Detect which cell encompasses the target text, then output its [X, Y] center coordinate. 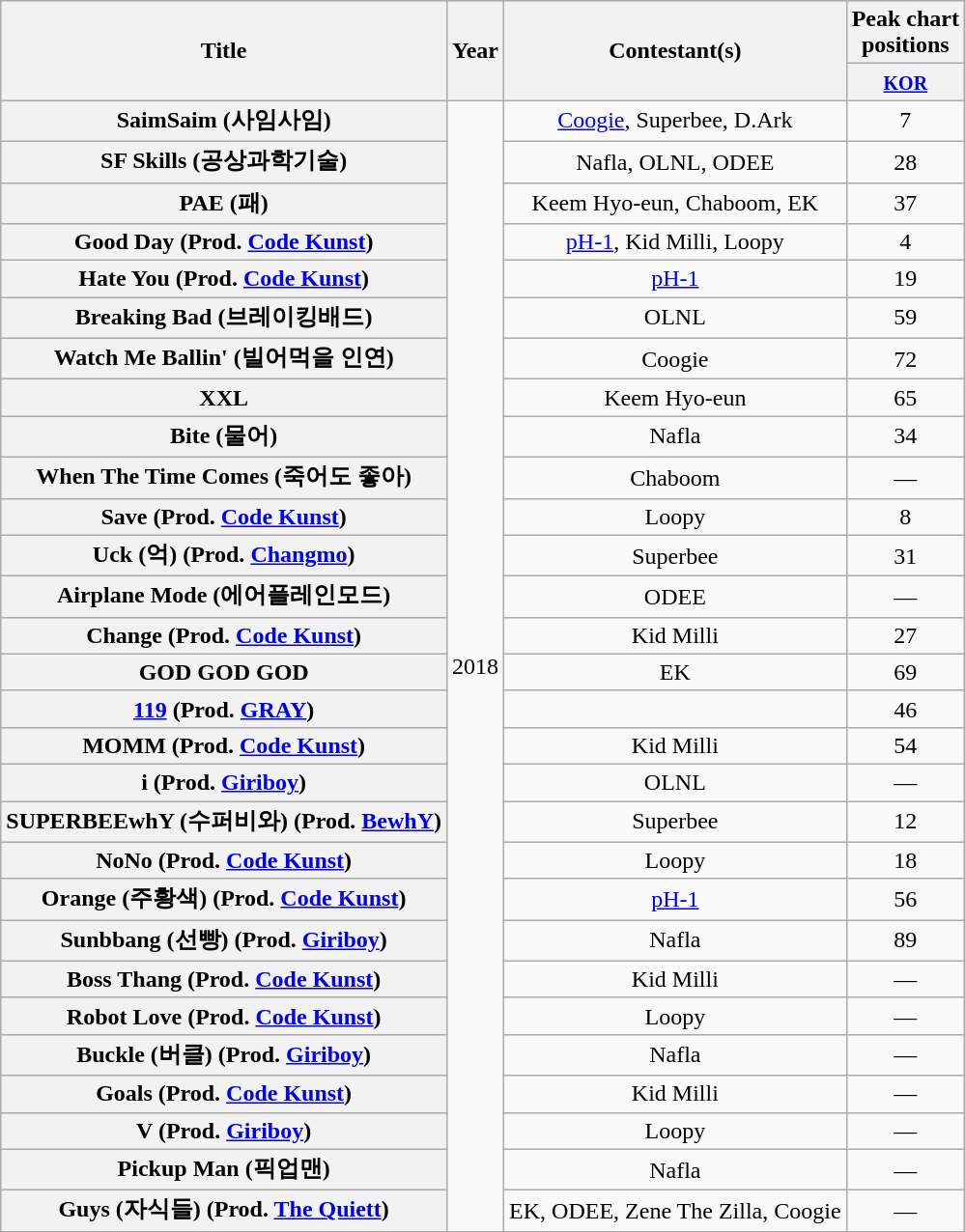
18 [905, 860]
4 [905, 242]
SaimSaim (사임사임) [224, 122]
69 [905, 672]
NoNo (Prod. Code Kunst) [224, 860]
PAE (패) [224, 203]
pH-1, Kid Milli, Loopy [676, 242]
54 [905, 745]
Coogie [676, 359]
89 [905, 940]
Goals (Prod. Code Kunst) [224, 1094]
Bite (물어) [224, 436]
37 [905, 203]
XXL [224, 398]
7 [905, 122]
Title [224, 50]
Breaking Bad (브레이킹배드) [224, 319]
Orange (주황색) (Prod. Code Kunst) [224, 900]
Change (Prod. Code Kunst) [224, 635]
KOR [905, 82]
EK, ODEE, Zene The Zilla, Coogie [676, 1211]
19 [905, 279]
V (Prod. Giriboy) [224, 1131]
Keem Hyo-eun [676, 398]
27 [905, 635]
ODEE [676, 597]
Nafla, OLNL, ODEE [676, 162]
56 [905, 900]
Chaboom [676, 477]
72 [905, 359]
EK [676, 672]
Keem Hyo-eun, Chaboom, EK [676, 203]
59 [905, 319]
Good Day (Prod. Code Kunst) [224, 242]
Coogie, Superbee, D.Ark [676, 122]
8 [905, 517]
31 [905, 556]
28 [905, 162]
Pickup Man (픽업맨) [224, 1170]
SUPERBEEwhY (수퍼비와) (Prod. BewhY) [224, 823]
Sunbbang (선빵) (Prod. Giriboy) [224, 940]
Boss Thang (Prod. Code Kunst) [224, 979]
GOD GOD GOD [224, 672]
Guys (자식들) (Prod. The Quiett) [224, 1211]
Buckle (버클) (Prod. Giriboy) [224, 1054]
Robot Love (Prod. Code Kunst) [224, 1016]
i (Prod. Giriboy) [224, 782]
65 [905, 398]
MOMM (Prod. Code Kunst) [224, 745]
Hate You (Prod. Code Kunst) [224, 279]
34 [905, 436]
Watch Me Ballin' (빌어먹을 인연) [224, 359]
When The Time Comes (죽어도 좋아) [224, 477]
46 [905, 709]
SF Skills (공상과학기술) [224, 162]
Airplane Mode (에어플레인모드) [224, 597]
Contestant(s) [676, 50]
Uck (억) (Prod. Changmo) [224, 556]
Peak chart positions [905, 33]
2018 [475, 666]
Year [475, 50]
12 [905, 823]
119 (Prod. GRAY) [224, 709]
Save (Prod. Code Kunst) [224, 517]
